Search for the cell housing the specified text and yield its (X, Y) center coordinate. 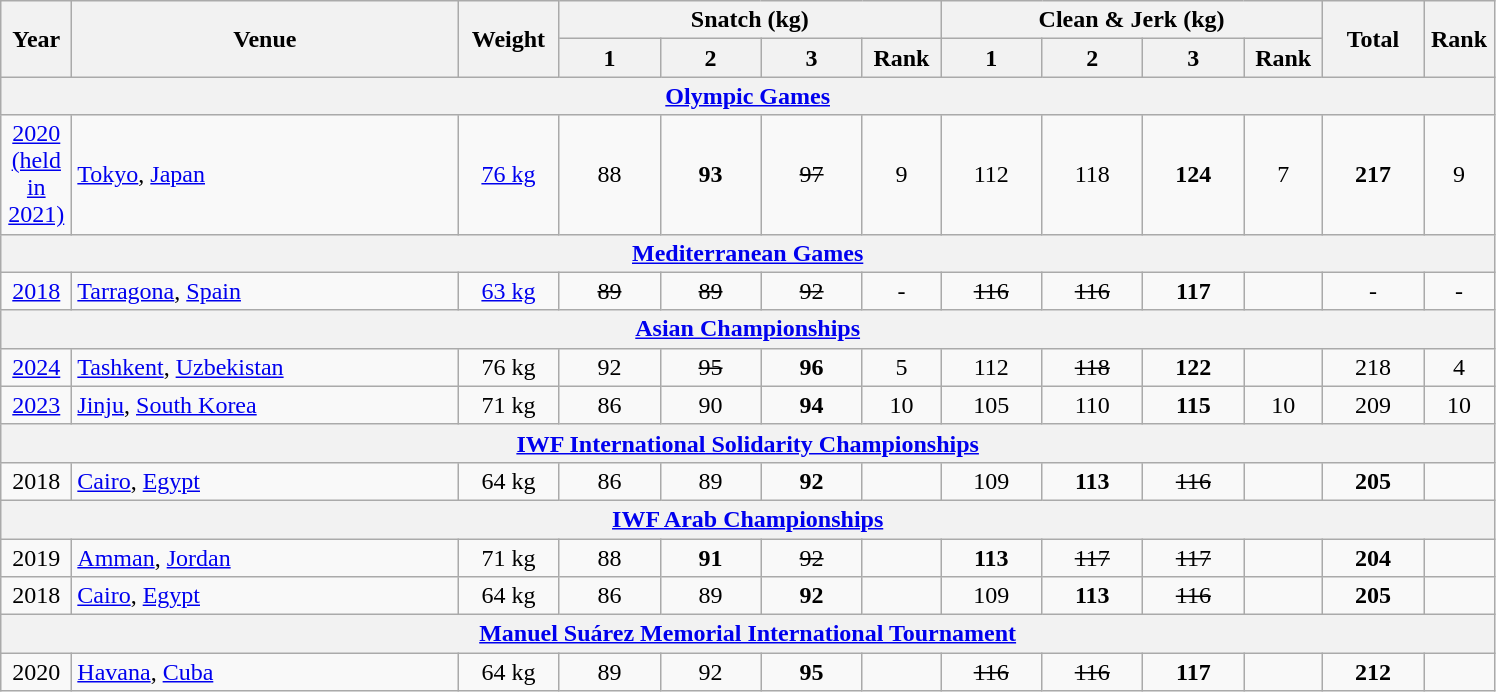
90 (710, 405)
217 (1372, 174)
Tarragona, Spain (265, 291)
204 (1372, 557)
Year (36, 39)
97 (812, 174)
105 (992, 405)
Total (1372, 39)
124 (1194, 174)
110 (1092, 405)
Asian Championships (748, 329)
Venue (265, 39)
Jinju, South Korea (265, 405)
Weight (508, 39)
209 (1372, 405)
2020 (held in 2021) (36, 174)
96 (812, 367)
91 (710, 557)
Manuel Suárez Memorial International Tournament (748, 634)
IWF Arab Championships (748, 519)
5 (902, 367)
IWF International Solidarity Championships (748, 443)
Snatch (kg) (750, 20)
Havana, Cuba (265, 672)
Olympic Games (748, 96)
122 (1194, 367)
63 kg (508, 291)
93 (710, 174)
94 (812, 405)
218 (1372, 367)
4 (1460, 367)
Clean & Jerk (kg) (1132, 20)
Tashkent, Uzbekistan (265, 367)
Mediterranean Games (748, 253)
115 (1194, 405)
2024 (36, 367)
Tokyo, Japan (265, 174)
Amman, Jordan (265, 557)
2023 (36, 405)
7 (1284, 174)
212 (1372, 672)
2019 (36, 557)
2020 (36, 672)
